Scan for the cell matching the given text and deliver its [x, y] coordinate at center. 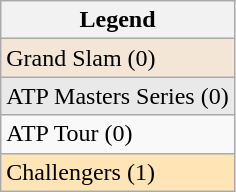
Legend [118, 20]
Grand Slam (0) [118, 58]
Challengers (1) [118, 172]
ATP Tour (0) [118, 134]
ATP Masters Series (0) [118, 96]
